Identify which cell holds the provided text, then report its [X, Y] central coordinate. 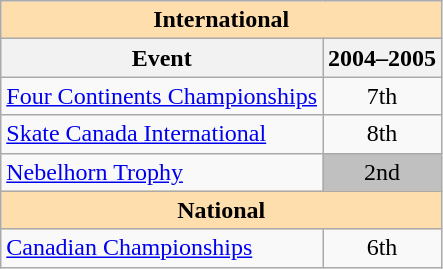
Skate Canada International [162, 134]
National [222, 210]
Canadian Championships [162, 248]
International [222, 20]
6th [382, 248]
Nebelhorn Trophy [162, 172]
2nd [382, 172]
Event [162, 58]
Four Continents Championships [162, 96]
7th [382, 96]
8th [382, 134]
2004–2005 [382, 58]
